Return (x, y) of the center of cell containing provided text 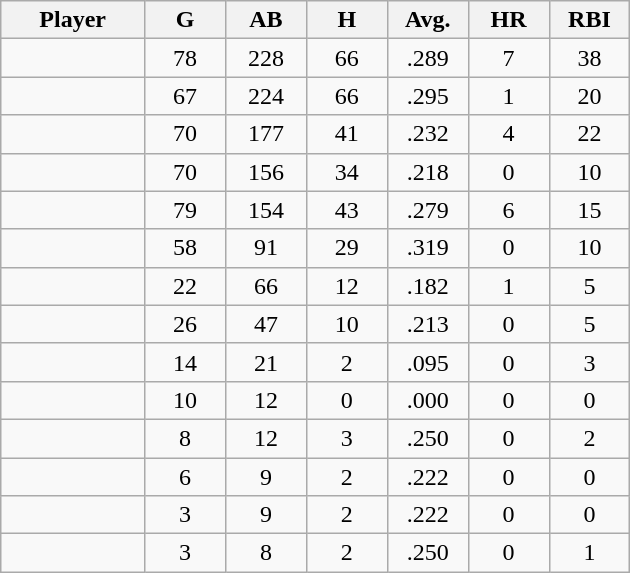
.095 (428, 362)
228 (266, 58)
78 (186, 58)
RBI (590, 20)
H (346, 20)
AB (266, 20)
HR (508, 20)
67 (186, 96)
26 (186, 324)
154 (266, 210)
15 (590, 210)
156 (266, 172)
38 (590, 58)
4 (508, 134)
.295 (428, 96)
.232 (428, 134)
29 (346, 248)
47 (266, 324)
43 (346, 210)
G (186, 20)
.289 (428, 58)
224 (266, 96)
.319 (428, 248)
.213 (428, 324)
21 (266, 362)
91 (266, 248)
20 (590, 96)
Avg. (428, 20)
41 (346, 134)
177 (266, 134)
79 (186, 210)
34 (346, 172)
58 (186, 248)
.279 (428, 210)
14 (186, 362)
.000 (428, 400)
.182 (428, 286)
.218 (428, 172)
Player (73, 20)
7 (508, 58)
